Pinpoint the cell where the given text exists, returning its (X, Y) midpoint coordinate. 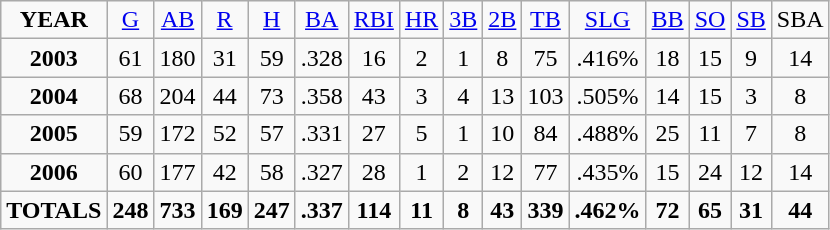
61 (130, 58)
114 (374, 210)
84 (546, 134)
177 (178, 172)
28 (374, 172)
2004 (54, 96)
13 (502, 96)
72 (668, 210)
.358 (322, 96)
2005 (54, 134)
SLG (608, 20)
60 (130, 172)
.488% (608, 134)
339 (546, 210)
77 (546, 172)
R (224, 20)
248 (130, 210)
172 (178, 134)
AB (178, 20)
10 (502, 134)
25 (668, 134)
57 (272, 134)
7 (751, 134)
3B (464, 20)
103 (546, 96)
204 (178, 96)
4 (464, 96)
2006 (54, 172)
SO (710, 20)
18 (668, 58)
52 (224, 134)
2B (502, 20)
65 (710, 210)
169 (224, 210)
733 (178, 210)
42 (224, 172)
.435% (608, 172)
TOTALS (54, 210)
.462% (608, 210)
5 (421, 134)
BB (668, 20)
58 (272, 172)
RBI (374, 20)
27 (374, 134)
HR (421, 20)
BA (322, 20)
H (272, 20)
.505% (608, 96)
.327 (322, 172)
68 (130, 96)
24 (710, 172)
73 (272, 96)
.331 (322, 134)
G (130, 20)
.337 (322, 210)
SB (751, 20)
75 (546, 58)
.328 (322, 58)
TB (546, 20)
.416% (608, 58)
9 (751, 58)
247 (272, 210)
SBA (800, 20)
2003 (54, 58)
YEAR (54, 20)
180 (178, 58)
16 (374, 58)
